From the cell containing the given text, extract its center point as (x, y) coordinate. 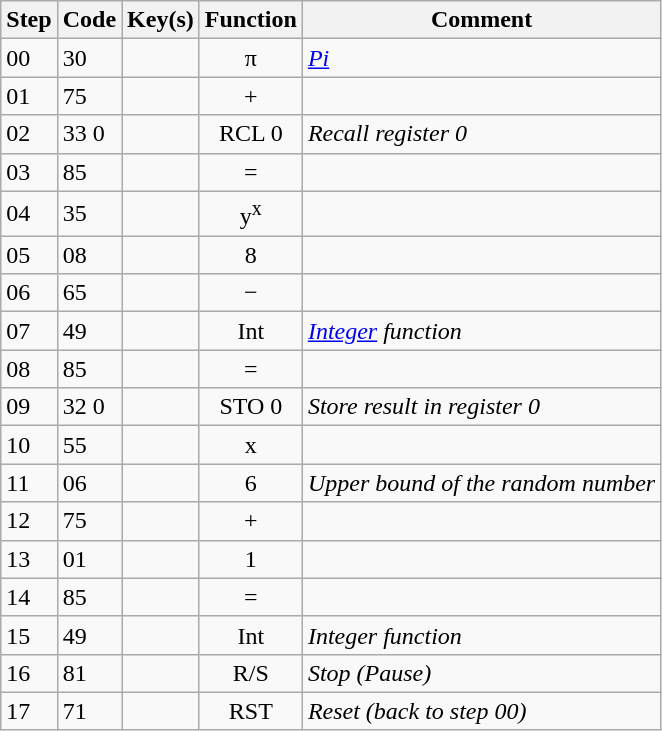
6 (250, 483)
15 (29, 635)
03 (29, 172)
1 (250, 559)
Upper bound of the random number (481, 483)
17 (29, 711)
10 (29, 445)
Step (29, 20)
x (250, 445)
yx (250, 214)
Stop (Pause) (481, 673)
71 (89, 711)
09 (29, 407)
Reset (back to step 00) (481, 711)
Key(s) (161, 20)
Function (250, 20)
RCL 0 (250, 134)
− (250, 293)
Pi (481, 58)
Code (89, 20)
14 (29, 597)
RST (250, 711)
16 (29, 673)
30 (89, 58)
R/S (250, 673)
04 (29, 214)
07 (29, 331)
05 (29, 255)
02 (29, 134)
81 (89, 673)
65 (89, 293)
13 (29, 559)
11 (29, 483)
Comment (481, 20)
00 (29, 58)
Store result in register 0 (481, 407)
STO 0 (250, 407)
12 (29, 521)
Recall register 0 (481, 134)
35 (89, 214)
32 0 (89, 407)
π (250, 58)
8 (250, 255)
33 0 (89, 134)
55 (89, 445)
